Extract the [X, Y] coordinate from the center of the cell holding the provided text.  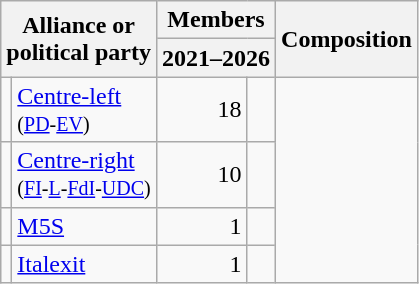
Italexit [84, 264]
Centre-left (PD-EV) [84, 110]
18 [201, 110]
Members [216, 20]
2021–2026 [216, 58]
Composition [347, 39]
Alliance or political party [79, 39]
10 [201, 174]
M5S [84, 226]
Centre-right (FI-L-FdI-UDC) [84, 174]
